Scan for the cell matching the given text and deliver its [x, y] coordinate at center. 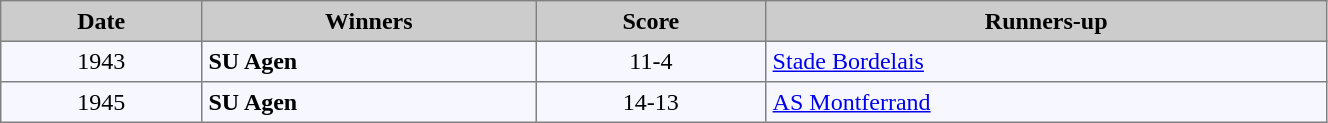
1945 [102, 102]
11-4 [651, 61]
Runners-up [1046, 21]
Winners [369, 21]
Score [651, 21]
Stade Bordelais [1046, 61]
1943 [102, 61]
AS Montferrand [1046, 102]
14-13 [651, 102]
Date [102, 21]
